For the text-containing cell, return its midpoint in (x, y) coordinate format. 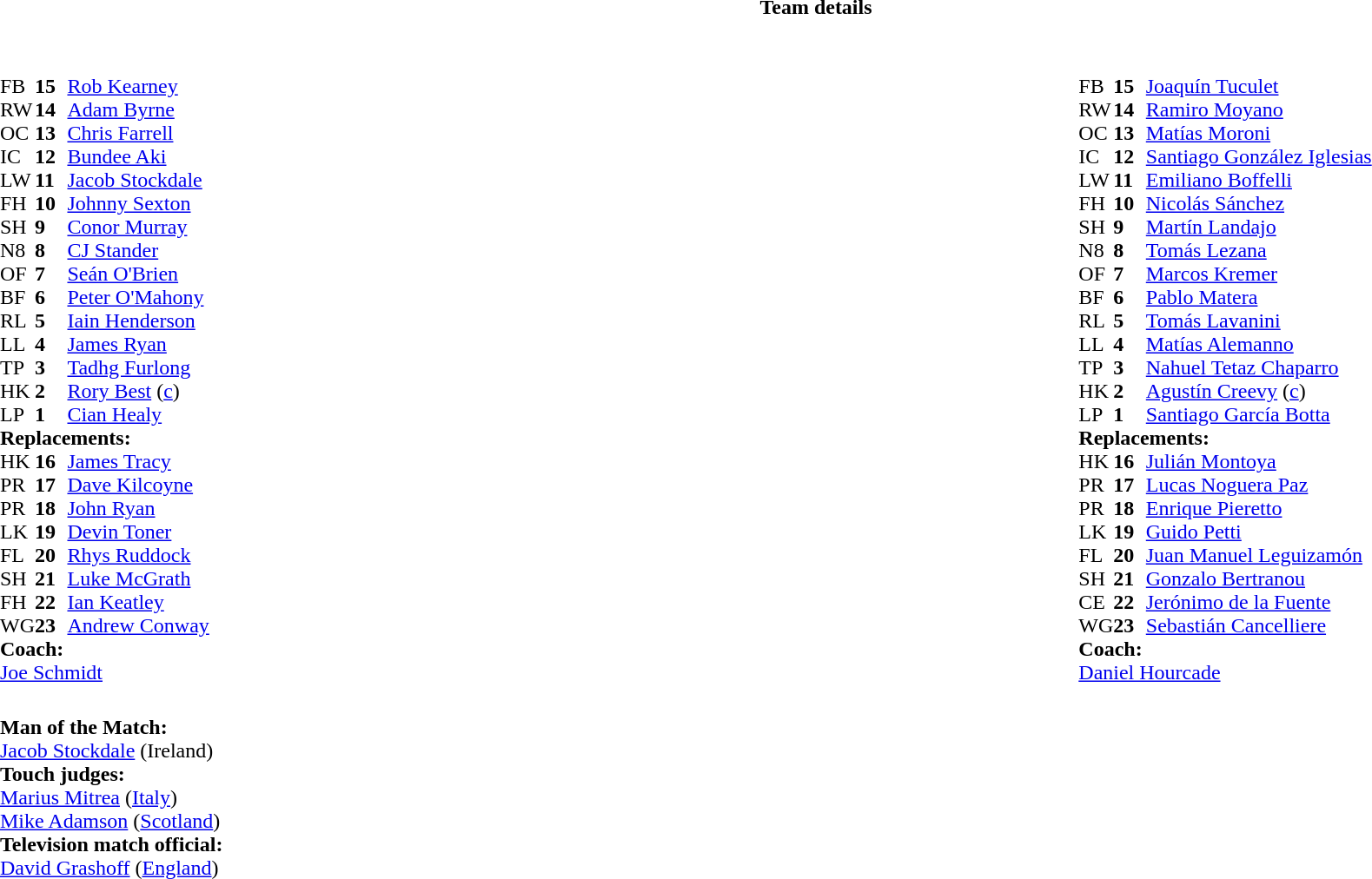
John Ryan (137, 509)
James Ryan (137, 344)
Nahuel Tetaz Chaparro (1259, 368)
Lucas Noguera Paz (1259, 485)
Luke McGrath (137, 578)
Chris Farrell (137, 134)
Sebastián Cancelliere (1259, 625)
Adam Byrne (137, 109)
Rob Kearney (137, 87)
Cian Healy (137, 415)
Ian Keatley (137, 603)
Devin Toner (137, 532)
Marcos Kremer (1259, 274)
Gonzalo Bertranou (1259, 578)
Rhys Ruddock (137, 556)
Jerónimo de la Fuente (1259, 603)
Matías Moroni (1259, 134)
Daniel Hourcade (1225, 672)
Iain Henderson (137, 321)
Dave Kilcoyne (137, 485)
Seán O'Brien (137, 274)
Johnny Sexton (137, 203)
Tadhg Furlong (137, 368)
Enrique Pieretto (1259, 509)
Matías Alemanno (1259, 344)
Conor Murray (137, 228)
Nicolás Sánchez (1259, 203)
Juan Manuel Leguizamón (1259, 556)
Julián Montoya (1259, 462)
Ramiro Moyano (1259, 109)
Peter O'Mahony (137, 297)
CJ Stander (137, 250)
Tomás Lavanini (1259, 321)
Rory Best (c) (137, 391)
Santiago González Iglesias (1259, 156)
Joaquín Tuculet (1259, 87)
Jacob Stockdale (137, 181)
James Tracy (137, 462)
Emiliano Boffelli (1259, 181)
Guido Petti (1259, 532)
Martín Landajo (1259, 228)
Andrew Conway (137, 625)
Tomás Lezana (1259, 250)
Bundee Aki (137, 156)
Joe Schmidt (104, 672)
Pablo Matera (1259, 297)
Agustín Creevy (c) (1259, 391)
CE (1096, 603)
Santiago García Botta (1259, 415)
